Detect which cell encompasses the target text, then output its [x, y] center coordinate. 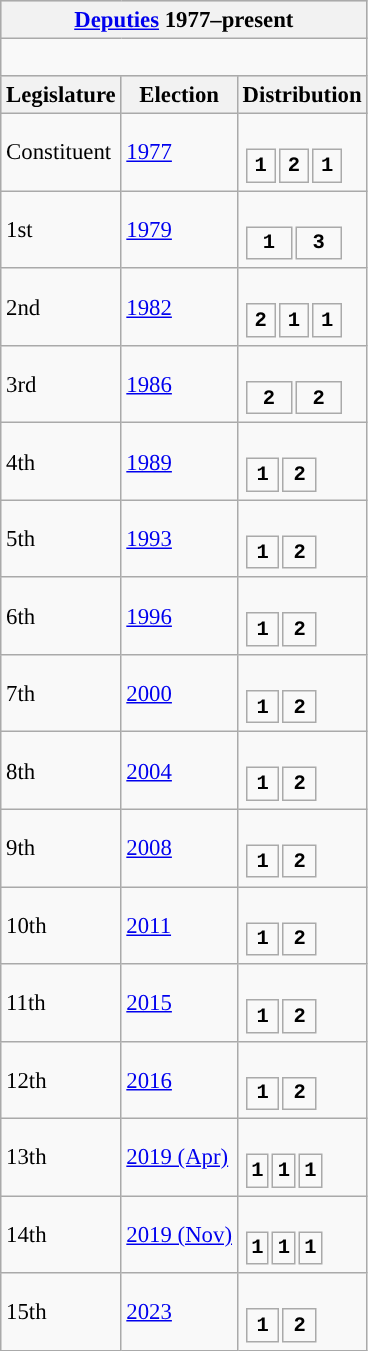
14th [61, 1234]
1 2 1 [302, 152]
5th [61, 538]
1989 [179, 462]
2 1 1 [302, 306]
2nd [61, 306]
1 3 [302, 230]
6th [61, 616]
1979 [179, 230]
1977 [179, 152]
10th [61, 926]
Deputies 1977–present [184, 20]
9th [61, 848]
8th [61, 770]
11th [61, 1002]
7th [61, 694]
2016 [179, 1080]
Constituent [61, 152]
2000 [179, 694]
3rd [61, 384]
1st [61, 230]
12th [61, 1080]
2011 [179, 926]
2019 (Apr) [179, 1158]
13th [61, 1158]
4th [61, 462]
3 [318, 243]
1993 [179, 538]
Legislature [61, 95]
2019 (Nov) [179, 1234]
2015 [179, 1002]
1996 [179, 616]
2023 [179, 1312]
2004 [179, 770]
Distribution [302, 95]
2 2 [302, 384]
1986 [179, 384]
15th [61, 1312]
Election [179, 95]
1982 [179, 306]
2008 [179, 848]
